Return (x, y) of the center of cell containing provided text 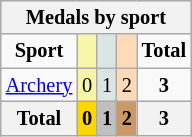
Archery (39, 85)
Medals by sport (96, 17)
Sport (39, 51)
